Capture the cell that displays the provided text and extract its (X, Y) central coordinate. 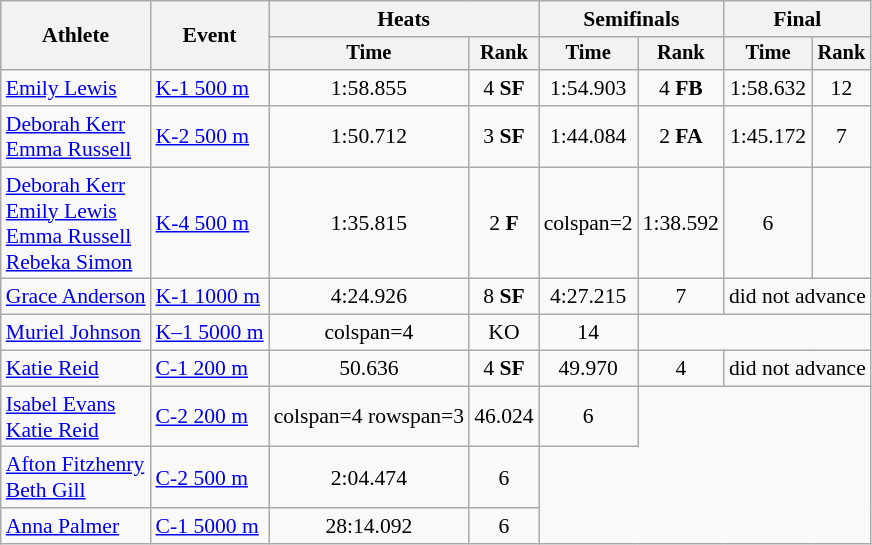
colspan=4 (370, 333)
2:04.474 (370, 478)
1:38.592 (681, 223)
Afton FitzhenryBeth Gill (76, 478)
Semifinals (632, 19)
Katie Reid (76, 369)
4:27.215 (588, 297)
14 (588, 333)
Event (210, 36)
colspan=2 (588, 223)
12 (842, 88)
Deborah KerrEmily LewisEmma RussellRebeka Simon (76, 223)
2 F (504, 223)
4:24.926 (370, 297)
Emily Lewis (76, 88)
Anna Palmer (76, 526)
colspan=4 rowspan=3 (370, 416)
K-2 500 m (210, 136)
1:50.712 (370, 136)
C-1 5000 m (210, 526)
1:45.172 (768, 136)
K-1 500 m (210, 88)
4 FB (681, 88)
1:58.855 (370, 88)
2 FA (681, 136)
C-1 200 m (210, 369)
K-1 1000 m (210, 297)
4 (681, 369)
K–1 5000 m (210, 333)
1:44.084 (588, 136)
K-4 500 m (210, 223)
1:54.903 (588, 88)
Deborah KerrEmma Russell (76, 136)
KO (504, 333)
50.636 (370, 369)
Final (798, 19)
1:58.632 (768, 88)
Athlete (76, 36)
Heats (404, 19)
Muriel Johnson (76, 333)
1:35.815 (370, 223)
3 SF (504, 136)
46.024 (504, 416)
49.970 (588, 369)
8 SF (504, 297)
C-2 200 m (210, 416)
Grace Anderson (76, 297)
Isabel EvansKatie Reid (76, 416)
C-2 500 m (210, 478)
28:14.092 (370, 526)
